Locate the cell with the specified text and output its (X, Y) center coordinate. 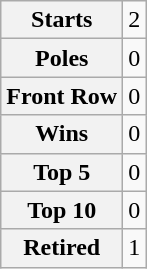
Front Row (62, 96)
2 (134, 20)
Wins (62, 134)
Retired (62, 248)
1 (134, 248)
Top 5 (62, 172)
Poles (62, 58)
Starts (62, 20)
Top 10 (62, 210)
